Identify which cell holds the provided text, then report its [X, Y] central coordinate. 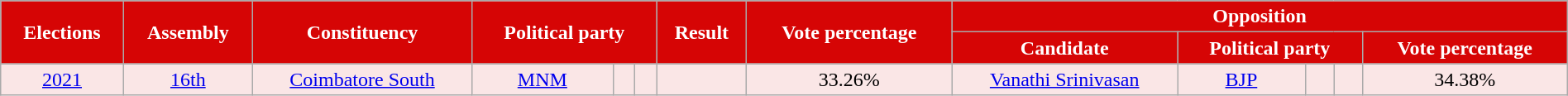
MNM [543, 79]
Constituency [362, 32]
Result [701, 32]
BJP [1242, 79]
34.38% [1465, 79]
33.26% [849, 79]
Elections [63, 32]
2021 [63, 79]
Vanathi Srinivasan [1065, 79]
Assembly [188, 32]
Coimbatore South [362, 79]
Candidate [1065, 48]
Opposition [1260, 17]
16th [188, 79]
